Output the (X, Y) coordinate of the center of the cell containing the given text.  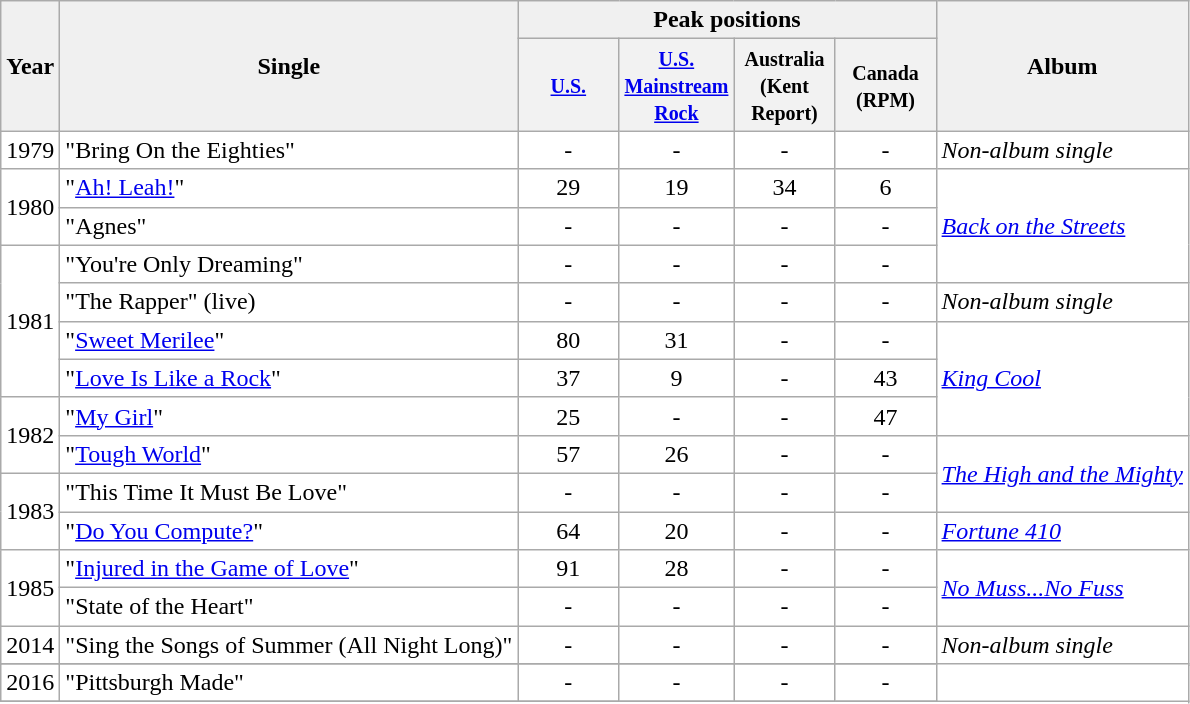
9 (676, 378)
1981 (30, 321)
"Pittsburgh Made" (289, 683)
25 (568, 416)
"Love Is Like a Rock" (289, 378)
Album (1062, 66)
"Agnes" (289, 226)
"My Girl" (289, 416)
Peak positions (727, 20)
91 (568, 569)
29 (568, 188)
1983 (30, 511)
"State of the Heart" (289, 607)
"Injured in the Game of Love" (289, 569)
Back on the Streets (1062, 226)
43 (886, 378)
26 (676, 454)
31 (676, 340)
34 (784, 188)
Australia (Kent Report) (784, 85)
6 (886, 188)
"Sweet Merilee" (289, 340)
"The Rapper" (live) (289, 302)
"Tough World" (289, 454)
28 (676, 569)
2014 (30, 645)
"Do You Compute?" (289, 531)
1980 (30, 207)
"Sing the Songs of Summer (All Night Long)" (289, 645)
"This Time It Must Be Love" (289, 492)
Fortune 410 (1062, 531)
1985 (30, 588)
The High and the Mighty (1062, 473)
80 (568, 340)
Year (30, 66)
U.S. (568, 85)
"Ah! Leah!" (289, 188)
King Cool (1062, 378)
No Muss...No Fuss (1062, 588)
Single (289, 66)
19 (676, 188)
57 (568, 454)
47 (886, 416)
"You're Only Dreaming" (289, 264)
2016 (30, 683)
Canada (RPM) (886, 85)
1979 (30, 150)
20 (676, 531)
37 (568, 378)
"Bring On the Eighties" (289, 150)
64 (568, 531)
U.S. Mainstream Rock (676, 85)
1982 (30, 435)
